Detect which cell encompasses the target text, then output its [X, Y] center coordinate. 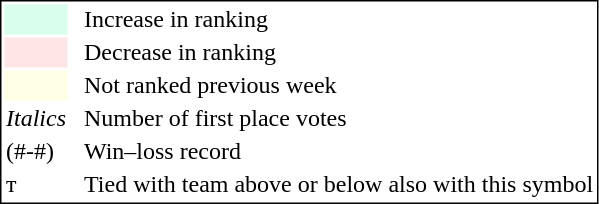
Tied with team above or below also with this symbol [338, 185]
т [36, 185]
Increase in ranking [338, 19]
Not ranked previous week [338, 85]
(#-#) [36, 151]
Italics [36, 119]
Win–loss record [338, 151]
Decrease in ranking [338, 53]
Number of first place votes [338, 119]
